Find where the given text appears and provide that cell's center as (X, Y) coordinate. 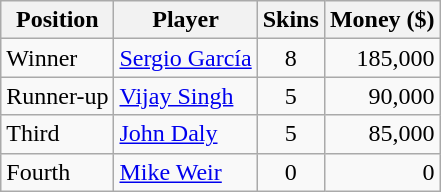
Runner-up (58, 96)
Sergio García (186, 58)
Winner (58, 58)
Skins (290, 20)
185,000 (382, 58)
85,000 (382, 134)
Third (58, 134)
Money ($) (382, 20)
Fourth (58, 172)
8 (290, 58)
Vijay Singh (186, 96)
90,000 (382, 96)
Position (58, 20)
Player (186, 20)
John Daly (186, 134)
Mike Weir (186, 172)
